Extract the (X, Y) coordinate from the center of the cell holding the provided text.  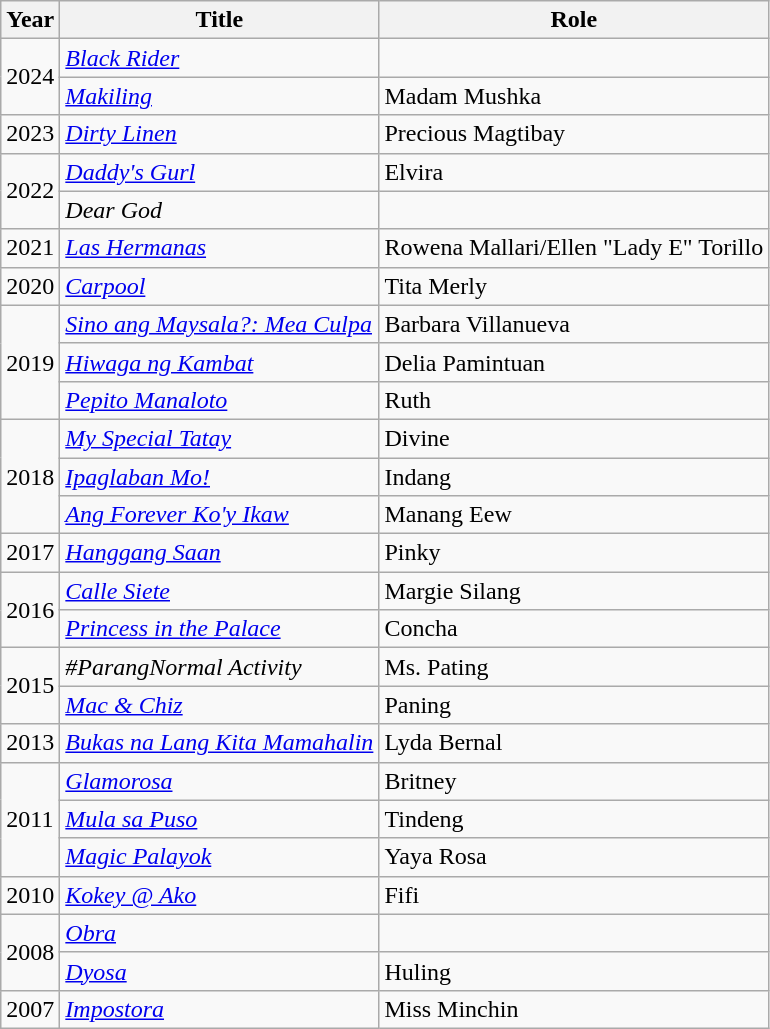
My Special Tatay (220, 438)
Concha (574, 629)
Precious Magtibay (574, 134)
2023 (30, 134)
2019 (30, 362)
Kokey @ Ako (220, 895)
Title (220, 20)
Obra (220, 933)
Daddy's Gurl (220, 172)
Pinky (574, 553)
Dyosa (220, 971)
2022 (30, 191)
Year (30, 20)
2018 (30, 476)
Britney (574, 781)
Manang Eew (574, 515)
2007 (30, 1009)
Magic Palayok (220, 857)
2020 (30, 286)
2016 (30, 610)
Carpool (220, 286)
Rowena Mallari/Ellen "Lady E" Torillo (574, 248)
Ipaglaban Mo! (220, 477)
Huling (574, 971)
Tita Merly (574, 286)
Black Rider (220, 58)
Tindeng (574, 819)
2015 (30, 686)
Yaya Rosa (574, 857)
Divine (574, 438)
2017 (30, 553)
Hiwaga ng Kambat (220, 362)
Pepito Manaloto (220, 400)
Mac & Chiz (220, 705)
Bukas na Lang Kita Mamahalin (220, 743)
Barbara Villanueva (574, 324)
Glamorosa (220, 781)
Sino ang Maysala?: Mea Culpa (220, 324)
Hanggang Saan (220, 553)
2013 (30, 743)
Role (574, 20)
2010 (30, 895)
Las Hermanas (220, 248)
Princess in the Palace (220, 629)
Paning (574, 705)
Ang Forever Ko'y Ikaw (220, 515)
Madam Mushka (574, 96)
Dirty Linen (220, 134)
2024 (30, 77)
Lyda Bernal (574, 743)
Ruth (574, 400)
2021 (30, 248)
Fifi (574, 895)
Calle Siete (220, 591)
Miss Minchin (574, 1009)
Ms. Pating (574, 667)
Impostora (220, 1009)
#ParangNormal Activity (220, 667)
Margie Silang (574, 591)
Dear God (220, 210)
Indang (574, 477)
Mula sa Puso (220, 819)
Delia Pamintuan (574, 362)
2011 (30, 819)
Elvira (574, 172)
Makiling (220, 96)
2008 (30, 952)
